Scan for the cell matching the given text and deliver its (X, Y) coordinate at center. 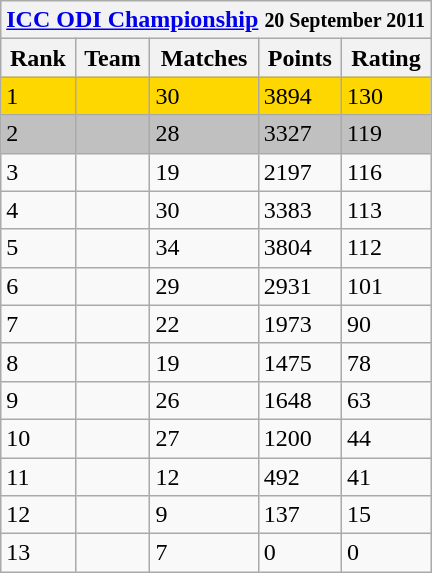
6 (38, 286)
3894 (300, 96)
Points (300, 58)
1 (38, 96)
63 (386, 400)
3327 (300, 134)
29 (204, 286)
11 (38, 477)
3 (38, 172)
1648 (300, 400)
137 (300, 515)
113 (386, 210)
15 (386, 515)
2197 (300, 172)
Rank (38, 58)
34 (204, 248)
27 (204, 438)
26 (204, 400)
10 (38, 438)
13 (38, 553)
116 (386, 172)
101 (386, 286)
1973 (300, 324)
90 (386, 324)
1200 (300, 438)
2 (38, 134)
22 (204, 324)
130 (386, 96)
3804 (300, 248)
41 (386, 477)
2931 (300, 286)
5 (38, 248)
Team (112, 58)
8 (38, 362)
492 (300, 477)
Rating (386, 58)
Matches (204, 58)
78 (386, 362)
1475 (300, 362)
3383 (300, 210)
112 (386, 248)
119 (386, 134)
28 (204, 134)
ICC ODI Championship 20 September 2011 (216, 20)
44 (386, 438)
4 (38, 210)
